For the text-containing cell, return its midpoint in (X, Y) coordinate format. 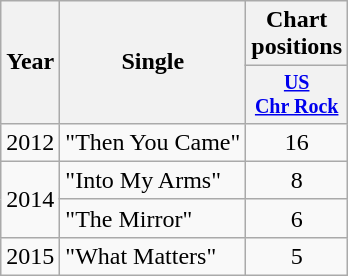
"The Mirror" (153, 218)
"Into My Arms" (153, 180)
"Then You Came" (153, 142)
2014 (30, 199)
6 (297, 218)
Single (153, 62)
USChr Rock (297, 94)
8 (297, 180)
Year (30, 62)
"What Matters" (153, 256)
2012 (30, 142)
Chart positions (297, 34)
16 (297, 142)
2015 (30, 256)
5 (297, 256)
